For the text-containing cell, return its midpoint in (x, y) coordinate format. 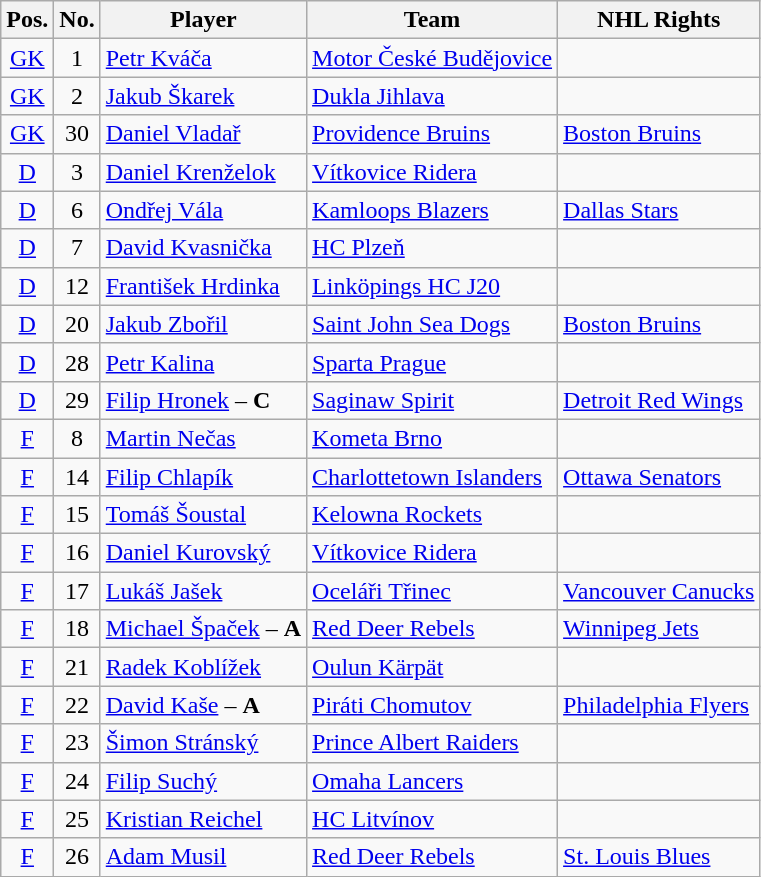
17 (77, 591)
Adam Musil (203, 857)
Petr Kváča (203, 58)
2 (77, 96)
Charlottetown Islanders (432, 477)
St. Louis Blues (659, 857)
16 (77, 553)
7 (77, 248)
1 (77, 58)
Radek Koblížek (203, 667)
Šimon Stránský (203, 743)
Linköpings HC J20 (432, 286)
Lukáš Jašek (203, 591)
3 (77, 172)
Filip Suchý (203, 781)
15 (77, 515)
Michael Špaček – A (203, 629)
Saginaw Spirit (432, 400)
12 (77, 286)
Daniel Krenželok (203, 172)
18 (77, 629)
David Kaše – A (203, 705)
29 (77, 400)
Omaha Lancers (432, 781)
Kristian Reichel (203, 819)
Dallas Stars (659, 210)
Motor České Budějovice (432, 58)
Martin Nečas (203, 438)
Oceláři Třinec (432, 591)
Oulun Kärpät (432, 667)
21 (77, 667)
20 (77, 324)
Dukla Jihlava (432, 96)
Ondřej Vála (203, 210)
Providence Bruins (432, 134)
Filip Chlapík (203, 477)
Filip Hronek – C (203, 400)
Player (203, 20)
Daniel Kurovský (203, 553)
Piráti Chomutov (432, 705)
František Hrdinka (203, 286)
Jakub Zbořil (203, 324)
NHL Rights (659, 20)
Petr Kalina (203, 362)
Detroit Red Wings (659, 400)
David Kvasnička (203, 248)
HC Plzeň (432, 248)
Kometa Brno (432, 438)
26 (77, 857)
Kelowna Rockets (432, 515)
23 (77, 743)
Winnipeg Jets (659, 629)
6 (77, 210)
Team (432, 20)
28 (77, 362)
14 (77, 477)
25 (77, 819)
Philadelphia Flyers (659, 705)
Pos. (28, 20)
8 (77, 438)
Daniel Vladař (203, 134)
Tomáš Šoustal (203, 515)
Kamloops Blazers (432, 210)
No. (77, 20)
HC Litvínov (432, 819)
Jakub Škarek (203, 96)
Prince Albert Raiders (432, 743)
22 (77, 705)
Sparta Prague (432, 362)
Saint John Sea Dogs (432, 324)
24 (77, 781)
Vancouver Canucks (659, 591)
Ottawa Senators (659, 477)
30 (77, 134)
